Return the (X, Y) coordinate for the center point of the cell that contains the specified text.  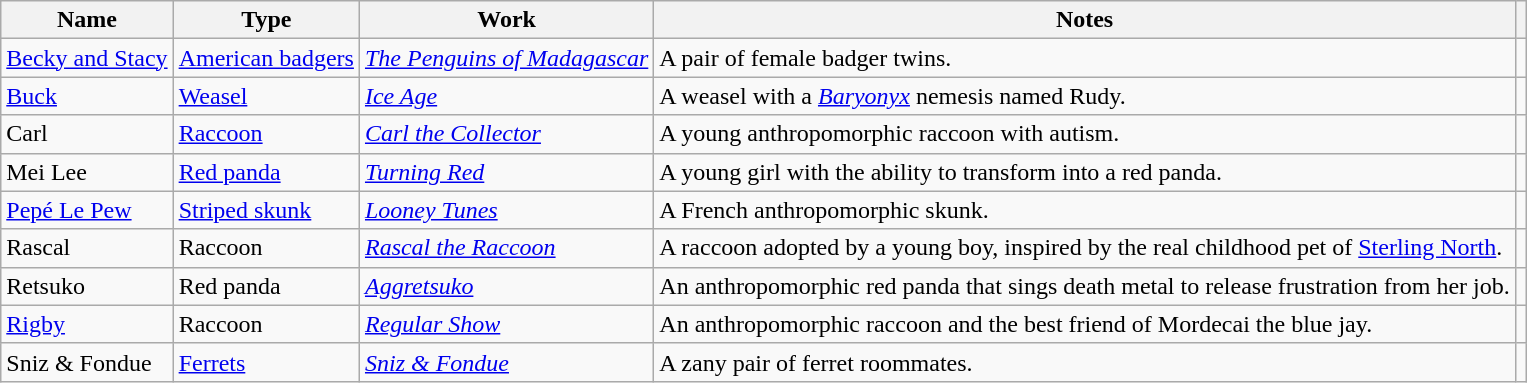
Name (87, 20)
Notes (1084, 20)
A young girl with the ability to transform into a red panda. (1084, 172)
The Penguins of Madagascar (506, 58)
A young anthropomorphic raccoon with autism. (1084, 134)
Work (506, 20)
Weasel (266, 96)
A weasel with a Baryonyx nemesis named Rudy. (1084, 96)
A French anthropomorphic skunk. (1084, 210)
A pair of female badger twins. (1084, 58)
Aggretsuko (506, 286)
Rascal (87, 248)
Striped skunk (266, 210)
Becky and Stacy (87, 58)
An anthropomorphic red panda that sings death metal to release frustration from her job. (1084, 286)
Carl the Collector (506, 134)
Rascal the Raccoon (506, 248)
Ferrets (266, 362)
Regular Show (506, 324)
Rigby (87, 324)
Type (266, 20)
Buck (87, 96)
An anthropomorphic raccoon and the best friend of Mordecai the blue jay. (1084, 324)
Turning Red (506, 172)
Carl (87, 134)
Mei Lee (87, 172)
Retsuko (87, 286)
A raccoon adopted by a young boy, inspired by the real childhood pet of Sterling North. (1084, 248)
Ice Age (506, 96)
Pepé Le Pew (87, 210)
Looney Tunes (506, 210)
American badgers (266, 58)
A zany pair of ferret roommates. (1084, 362)
